Locate the cell with the specified text and output its [X, Y] center coordinate. 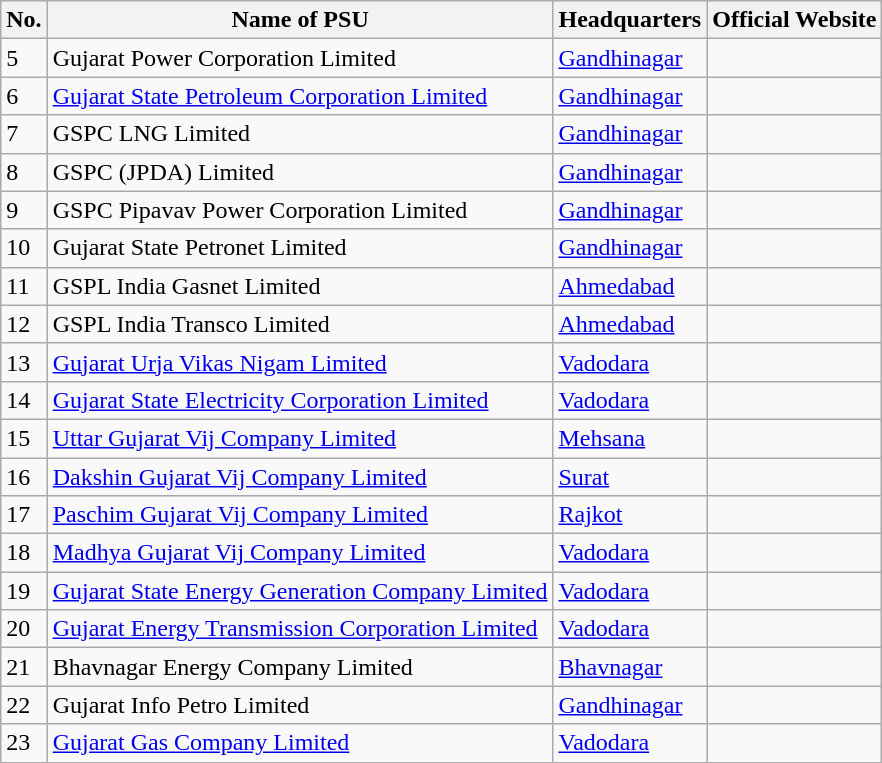
21 [24, 667]
Gujarat Energy Transmission Corporation Limited [300, 629]
7 [24, 134]
GSPL India Transco Limited [300, 324]
Bhavnagar Energy Company Limited [300, 667]
11 [24, 286]
Gujarat Info Petro Limited [300, 705]
9 [24, 210]
13 [24, 362]
Mehsana [630, 438]
Gujarat State Electricity Corporation Limited [300, 400]
Gujarat Power Corporation Limited [300, 58]
Madhya Gujarat Vij Company Limited [300, 553]
8 [24, 172]
GSPC (JPDA) Limited [300, 172]
14 [24, 400]
18 [24, 553]
Surat [630, 477]
No. [24, 20]
22 [24, 705]
12 [24, 324]
Bhavnagar [630, 667]
Dakshin Gujarat Vij Company Limited [300, 477]
GSPL India Gasnet Limited [300, 286]
Gujarat Urja Vikas Nigam Limited [300, 362]
16 [24, 477]
Rajkot [630, 515]
Official Website [794, 20]
Gujarat State Petronet Limited [300, 248]
GSPC LNG Limited [300, 134]
Paschim Gujarat Vij Company Limited [300, 515]
15 [24, 438]
6 [24, 96]
Gujarat State Petroleum Corporation Limited [300, 96]
Gujarat State Energy Generation Company Limited [300, 591]
Uttar Gujarat Vij Company Limited [300, 438]
23 [24, 743]
Name of PSU [300, 20]
Headquarters [630, 20]
10 [24, 248]
20 [24, 629]
GSPC Pipavav Power Corporation Limited [300, 210]
5 [24, 58]
17 [24, 515]
19 [24, 591]
Gujarat Gas Company Limited [300, 743]
